Pinpoint the cell where the given text exists, returning its [X, Y] midpoint coordinate. 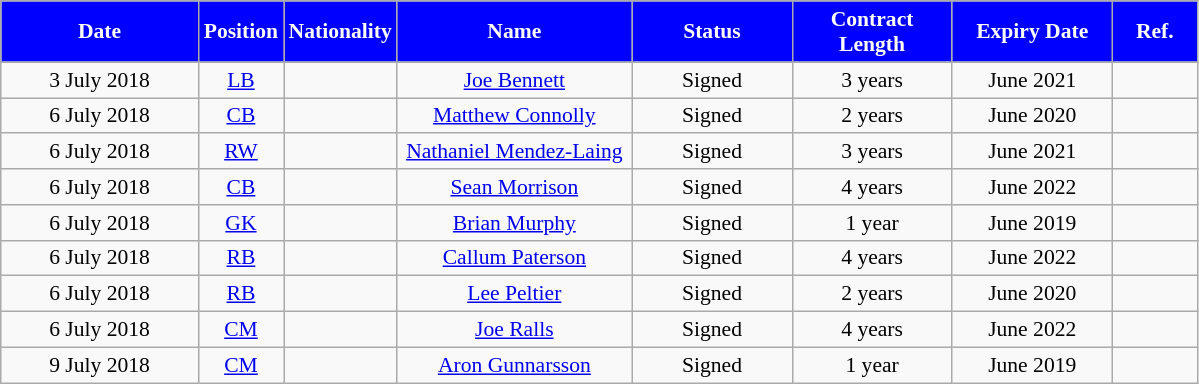
Position [240, 32]
Name [514, 32]
Date [100, 32]
Ref. [1154, 32]
Joe Ralls [514, 330]
Lee Peltier [514, 294]
Nathaniel Mendez-Laing [514, 152]
Expiry Date [1032, 32]
Matthew Connolly [514, 116]
LB [240, 80]
Nationality [340, 32]
GK [240, 223]
Callum Paterson [514, 258]
Joe Bennett [514, 80]
Aron Gunnarsson [514, 365]
Brian Murphy [514, 223]
Sean Morrison [514, 187]
9 July 2018 [100, 365]
3 July 2018 [100, 80]
RW [240, 152]
Status [712, 32]
Contract Length [872, 32]
